Output the [X, Y] coordinate of the center of the cell containing the given text.  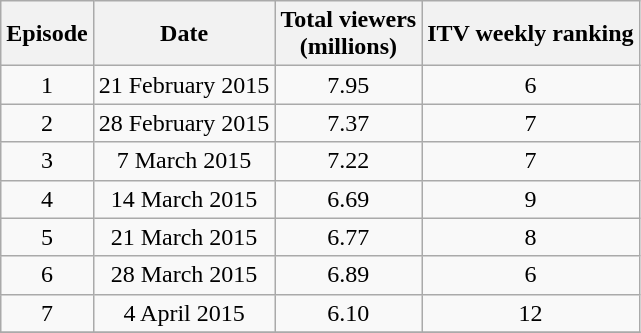
6.10 [348, 313]
Total viewers(millions) [348, 34]
Episode [47, 34]
ITV weekly ranking [530, 34]
Date [184, 34]
6.89 [348, 275]
8 [530, 237]
12 [530, 313]
6.69 [348, 199]
5 [47, 237]
7.22 [348, 161]
1 [47, 85]
4 April 2015 [184, 313]
14 March 2015 [184, 199]
28 March 2015 [184, 275]
7.37 [348, 123]
6.77 [348, 237]
7.95 [348, 85]
2 [47, 123]
4 [47, 199]
21 March 2015 [184, 237]
28 February 2015 [184, 123]
3 [47, 161]
9 [530, 199]
7 March 2015 [184, 161]
21 February 2015 [184, 85]
